Extract the [X, Y] coordinate from the center of the cell holding the provided text.  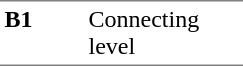
Connecting level [164, 33]
B1 [42, 33]
